Find where the given text appears and provide that cell's center as (x, y) coordinate. 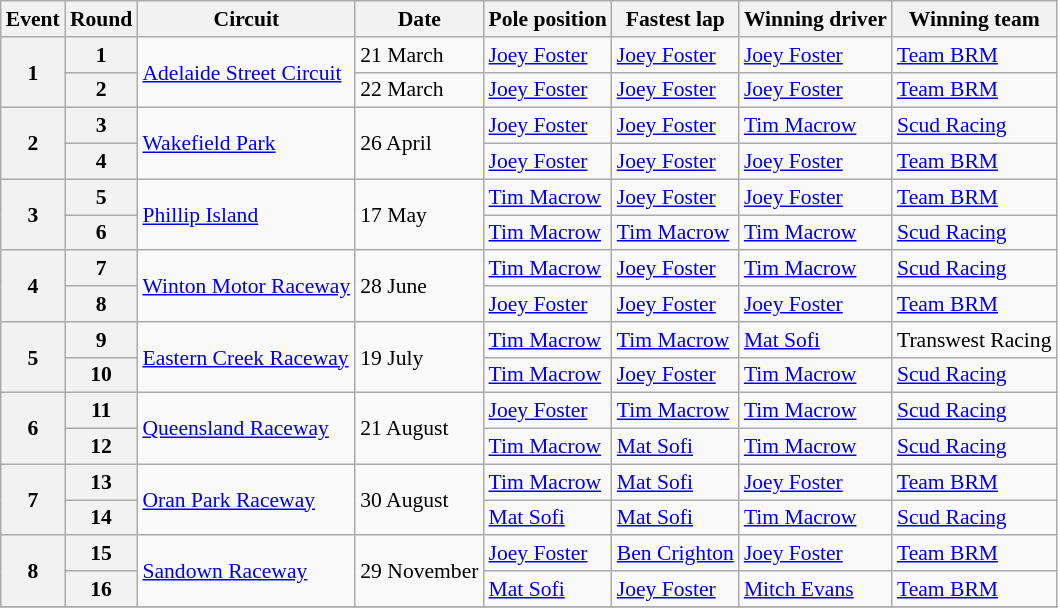
Winton Motor Raceway (246, 286)
Sandown Raceway (246, 572)
Wakefield Park (246, 144)
Pole position (547, 19)
13 (102, 482)
Date (419, 19)
12 (102, 447)
29 November (419, 572)
Phillip Island (246, 214)
Queensland Raceway (246, 428)
Mitch Evans (816, 589)
Winning team (974, 19)
Circuit (246, 19)
Event (33, 19)
Round (102, 19)
Transwest Racing (974, 340)
10 (102, 375)
15 (102, 554)
17 May (419, 214)
26 April (419, 144)
30 August (419, 500)
22 March (419, 90)
Fastest lap (676, 19)
21 March (419, 55)
14 (102, 518)
Oran Park Raceway (246, 500)
9 (102, 340)
16 (102, 589)
Eastern Creek Raceway (246, 358)
19 July (419, 358)
Ben Crighton (676, 554)
Winning driver (816, 19)
11 (102, 411)
21 August (419, 428)
Adelaide Street Circuit (246, 72)
28 June (419, 286)
